Search for the cell housing the specified text and yield its [X, Y] center coordinate. 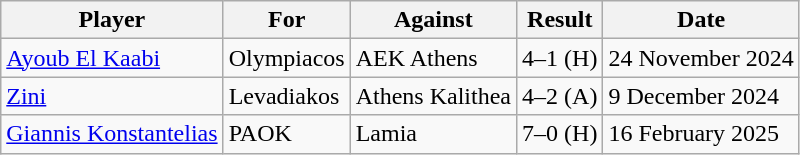
Ayoub El Kaabi [112, 58]
For [286, 20]
Result [560, 20]
Giannis Konstantelias [112, 134]
Athens Kalithea [433, 96]
4–2 (A) [560, 96]
Date [701, 20]
24 November 2024 [701, 58]
Zini [112, 96]
Olympiacos [286, 58]
Lamia [433, 134]
4–1 (H) [560, 58]
PAOK [286, 134]
Levadiakos [286, 96]
9 December 2024 [701, 96]
16 February 2025 [701, 134]
AEK Athens [433, 58]
Against [433, 20]
7–0 (H) [560, 134]
Player [112, 20]
